Search for the cell housing the specified text and yield its [X, Y] center coordinate. 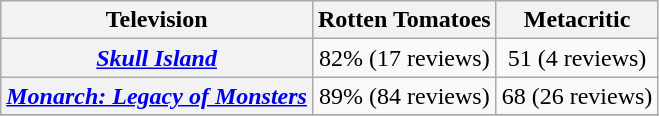
68 (26 reviews) [577, 96]
Rotten Tomatoes [404, 20]
Monarch: Legacy of Monsters [157, 96]
Television [157, 20]
Metacritic [577, 20]
51 (4 reviews) [577, 58]
Skull Island [157, 58]
89% (84 reviews) [404, 96]
82% (17 reviews) [404, 58]
